From the cell containing the given text, extract its center point as (x, y) coordinate. 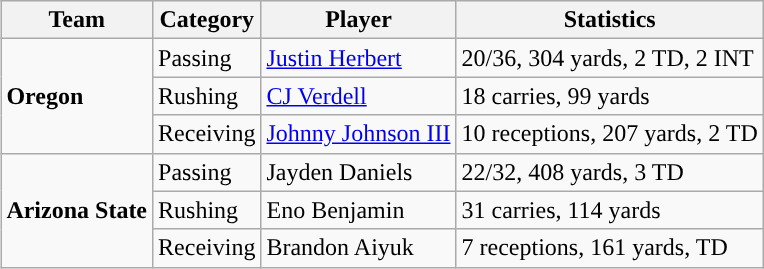
Eno Benjamin (358, 210)
Oregon (77, 96)
CJ Verdell (358, 96)
Brandon Aiyuk (358, 248)
Player (358, 20)
22/32, 408 yards, 3 TD (610, 172)
20/36, 304 yards, 2 TD, 2 INT (610, 58)
Category (207, 20)
10 receptions, 207 yards, 2 TD (610, 134)
Arizona State (77, 210)
Team (77, 20)
18 carries, 99 yards (610, 96)
Statistics (610, 20)
Jayden Daniels (358, 172)
Johnny Johnson III (358, 134)
Justin Herbert (358, 58)
7 receptions, 161 yards, TD (610, 248)
31 carries, 114 yards (610, 210)
